Detect which cell encompasses the target text, then output its (x, y) center coordinate. 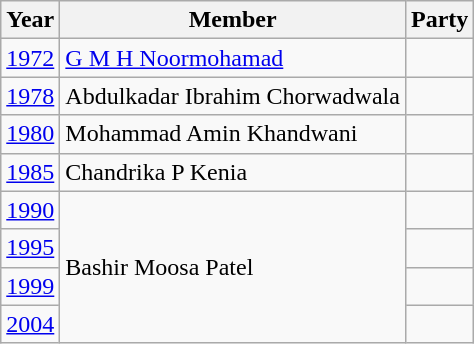
Year (30, 20)
Party (439, 20)
1990 (30, 210)
Bashir Moosa Patel (233, 267)
Chandrika P Kenia (233, 172)
1980 (30, 134)
Abdulkadar Ibrahim Chorwadwala (233, 96)
1999 (30, 286)
1995 (30, 248)
2004 (30, 324)
G M H Noormohamad (233, 58)
1978 (30, 96)
Member (233, 20)
1972 (30, 58)
1985 (30, 172)
Mohammad Amin Khandwani (233, 134)
